From the cell containing the given text, extract its center point as (x, y) coordinate. 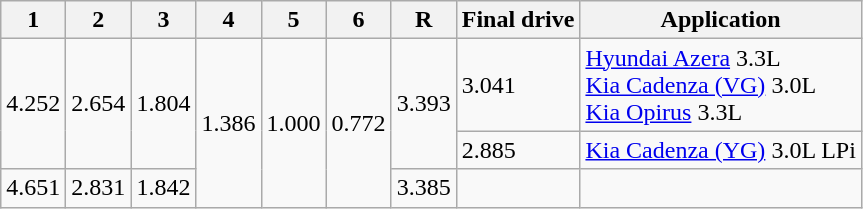
R (424, 20)
1.000 (294, 123)
3 (164, 20)
Final drive (518, 20)
Kia Cadenza (YG) 3.0L LPi (720, 150)
2.831 (98, 188)
4 (228, 20)
2.654 (98, 104)
1.386 (228, 123)
6 (358, 20)
1 (34, 20)
3.393 (424, 104)
4.651 (34, 188)
5 (294, 20)
2.885 (518, 150)
4.252 (34, 104)
1.804 (164, 104)
3.385 (424, 188)
Application (720, 20)
0.772 (358, 123)
3.041 (518, 85)
1.842 (164, 188)
2 (98, 20)
Hyundai Azera 3.3LKia Cadenza (VG) 3.0LKia Opirus 3.3L (720, 85)
